Search for the cell housing the specified text and yield its [X, Y] center coordinate. 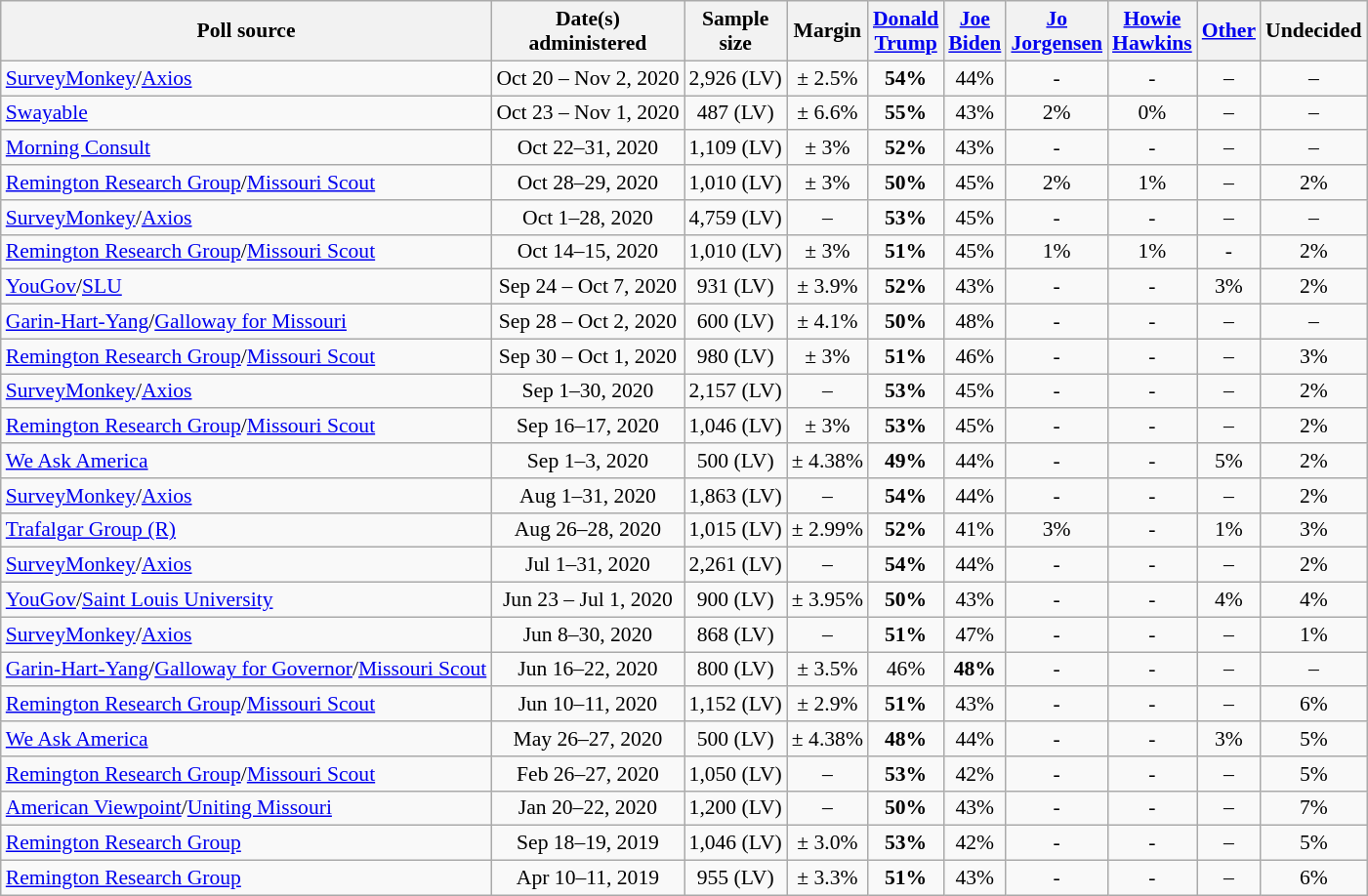
± 3.9% [828, 287]
4,759 (LV) [736, 218]
Sep 28 – Oct 2, 2020 [588, 322]
Oct 22–31, 2020 [588, 148]
980 (LV) [736, 356]
JoJorgensen [1057, 31]
Other [1228, 31]
Margin [828, 31]
Morning Consult [246, 148]
YouGov/SLU [246, 287]
Jan 20–22, 2020 [588, 808]
Oct 23 – Nov 1, 2020 [588, 113]
1,050 (LV) [736, 774]
Undecided [1313, 31]
Swayable [246, 113]
± 4.1% [828, 322]
955 (LV) [736, 878]
Sep 16–17, 2020 [588, 427]
± 6.6% [828, 113]
41% [974, 530]
Oct 28–29, 2020 [588, 183]
JoeBiden [974, 31]
Date(s)administered [588, 31]
Aug 26–28, 2020 [588, 530]
1,200 (LV) [736, 808]
Jun 8–30, 2020 [588, 634]
600 (LV) [736, 322]
Feb 26–27, 2020 [588, 774]
Oct 20 – Nov 2, 2020 [588, 78]
Samplesize [736, 31]
Sep 1–3, 2020 [588, 461]
± 3.95% [828, 600]
± 3.3% [828, 878]
Trafalgar Group (R) [246, 530]
Oct 1–28, 2020 [588, 218]
DonaldTrump [906, 31]
Jun 16–22, 2020 [588, 670]
49% [906, 461]
Jun 10–11, 2020 [588, 705]
± 2.9% [828, 705]
Sep 30 – Oct 1, 2020 [588, 356]
HowieHawkins [1152, 31]
55% [906, 113]
Apr 10–11, 2019 [588, 878]
Garin-Hart-Yang/Galloway for Missouri [246, 322]
Jun 23 – Jul 1, 2020 [588, 600]
1,152 (LV) [736, 705]
YouGov/Saint Louis University [246, 600]
Aug 1–31, 2020 [588, 496]
868 (LV) [736, 634]
47% [974, 634]
± 2.99% [828, 530]
American Viewpoint/Uniting Missouri [246, 808]
800 (LV) [736, 670]
May 26–27, 2020 [588, 739]
1,863 (LV) [736, 496]
0% [1152, 113]
2,926 (LV) [736, 78]
Jul 1–31, 2020 [588, 565]
Oct 14–15, 2020 [588, 252]
1,109 (LV) [736, 148]
± 3.0% [828, 843]
Sep 24 – Oct 7, 2020 [588, 287]
2,261 (LV) [736, 565]
Poll source [246, 31]
900 (LV) [736, 600]
2,157 (LV) [736, 391]
Garin-Hart-Yang/Galloway for Governor/Missouri Scout [246, 670]
931 (LV) [736, 287]
487 (LV) [736, 113]
Sep 18–19, 2019 [588, 843]
1,015 (LV) [736, 530]
± 2.5% [828, 78]
7% [1313, 808]
Sep 1–30, 2020 [588, 391]
± 3.5% [828, 670]
